Extract the (X, Y) coordinate from the center of the cell holding the provided text.  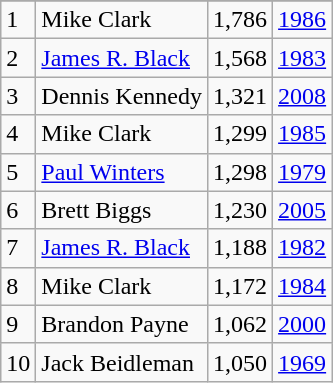
6 (18, 210)
3 (18, 96)
1,786 (240, 20)
1,299 (240, 134)
9 (18, 324)
1,188 (240, 248)
1 (18, 20)
2 (18, 58)
2005 (302, 210)
Paul Winters (122, 172)
5 (18, 172)
1979 (302, 172)
1986 (302, 20)
1,062 (240, 324)
1,321 (240, 96)
Jack Beidleman (122, 362)
7 (18, 248)
2008 (302, 96)
1,568 (240, 58)
2000 (302, 324)
1969 (302, 362)
1,172 (240, 286)
Brandon Payne (122, 324)
4 (18, 134)
1983 (302, 58)
1,230 (240, 210)
1,050 (240, 362)
8 (18, 286)
Dennis Kennedy (122, 96)
1984 (302, 286)
1,298 (240, 172)
10 (18, 362)
Brett Biggs (122, 210)
1982 (302, 248)
1985 (302, 134)
